Extract the (X, Y) coordinate from the center of the cell holding the provided text.  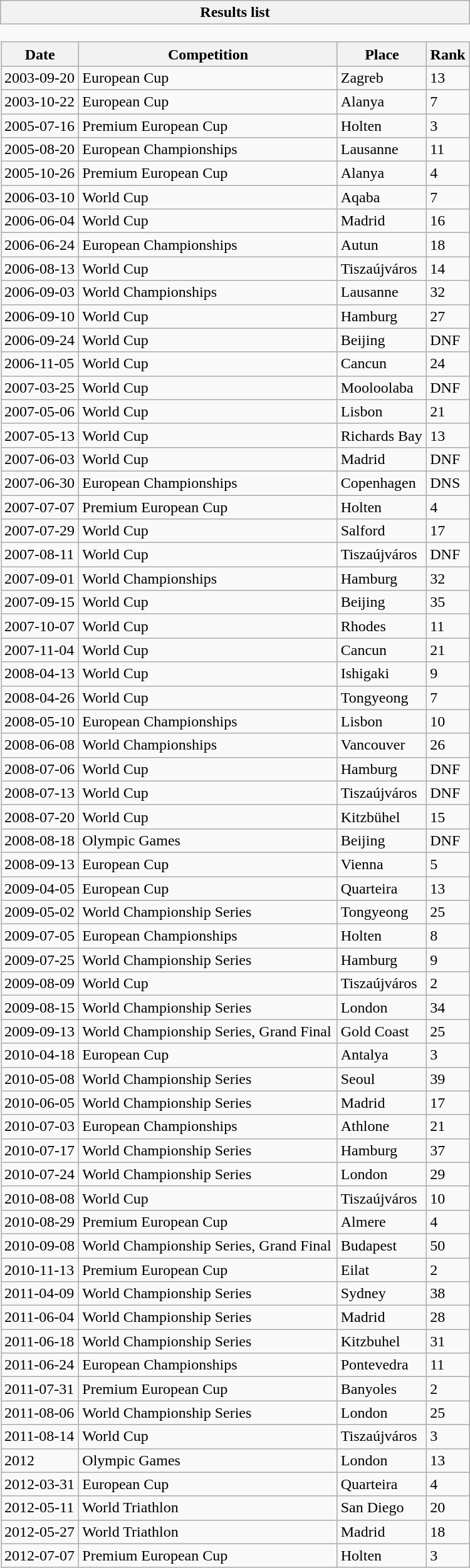
2008-04-26 (40, 698)
Antalya (382, 1055)
Budapest (382, 1246)
2006-09-24 (40, 340)
Rank (448, 54)
2007-09-01 (40, 579)
2007-07-07 (40, 507)
2012-03-31 (40, 1484)
2007-10-07 (40, 626)
Copenhagen (382, 483)
27 (448, 316)
2010-11-13 (40, 1269)
39 (448, 1079)
Aqaba (382, 197)
2010-07-17 (40, 1150)
Competition (208, 54)
2003-09-20 (40, 78)
2007-05-06 (40, 411)
2006-11-05 (40, 364)
8 (448, 936)
2010-07-03 (40, 1127)
Almere (382, 1222)
Vienna (382, 864)
24 (448, 364)
2010-08-08 (40, 1198)
Pontevedra (382, 1365)
2009-07-25 (40, 960)
2008-08-18 (40, 840)
Mooloolaba (382, 388)
Gold Coast (382, 1031)
2007-03-25 (40, 388)
2006-03-10 (40, 197)
2007-09-15 (40, 602)
2009-07-05 (40, 936)
Place (382, 54)
2009-04-05 (40, 889)
Ishigaki (382, 674)
16 (448, 221)
2010-08-29 (40, 1222)
2007-11-04 (40, 650)
2012 (40, 1460)
31 (448, 1341)
2005-10-26 (40, 173)
2012-05-27 (40, 1532)
2011-08-06 (40, 1413)
2011-06-24 (40, 1365)
2005-07-16 (40, 126)
2012-07-07 (40, 1555)
Kitzbuhel (382, 1341)
2008-07-06 (40, 769)
2006-08-13 (40, 269)
2007-07-29 (40, 531)
DNS (448, 483)
Banyoles (382, 1389)
5 (448, 864)
2003-10-22 (40, 101)
2008-07-13 (40, 793)
2009-09-13 (40, 1031)
Kitzbühel (382, 817)
2005-08-20 (40, 150)
2011-06-04 (40, 1318)
35 (448, 602)
Seoul (382, 1079)
28 (448, 1318)
2009-08-09 (40, 984)
2009-05-02 (40, 912)
15 (448, 817)
2009-08-15 (40, 1008)
2007-06-03 (40, 459)
Eilat (382, 1269)
29 (448, 1174)
34 (448, 1008)
2010-04-18 (40, 1055)
2010-06-05 (40, 1103)
2008-04-13 (40, 674)
2012-05-11 (40, 1508)
37 (448, 1150)
38 (448, 1294)
Athlone (382, 1127)
50 (448, 1246)
2011-06-18 (40, 1341)
2006-06-24 (40, 245)
San Diego (382, 1508)
2008-05-10 (40, 721)
Date (40, 54)
2006-06-04 (40, 221)
2008-06-08 (40, 745)
Vancouver (382, 745)
2010-05-08 (40, 1079)
2011-04-09 (40, 1294)
2011-07-31 (40, 1389)
Zagreb (382, 78)
26 (448, 745)
Sydney (382, 1294)
2010-07-24 (40, 1174)
20 (448, 1508)
2007-05-13 (40, 435)
2008-09-13 (40, 864)
Salford (382, 531)
2007-06-30 (40, 483)
Results list (235, 13)
2007-08-11 (40, 555)
2006-09-03 (40, 292)
2006-09-10 (40, 316)
2008-07-20 (40, 817)
2010-09-08 (40, 1246)
2011-08-14 (40, 1436)
Autun (382, 245)
14 (448, 269)
Rhodes (382, 626)
Richards Bay (382, 435)
